Determine the (X, Y) coordinate at the center of the cell enclosing the given text.  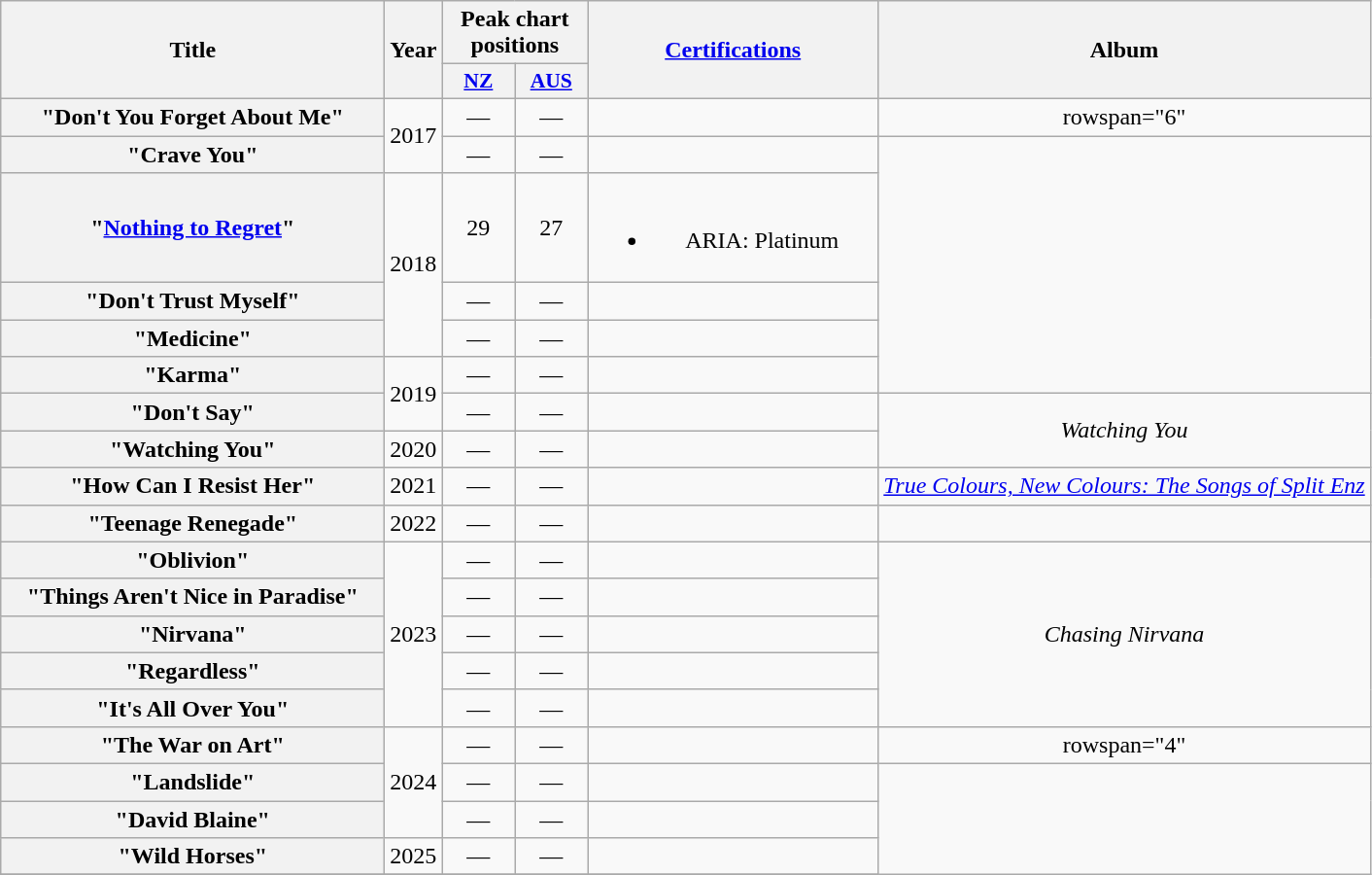
"Watching You" (192, 449)
2023 (414, 634)
2022 (414, 523)
rowspan="4" (1124, 745)
"Nothing to Regret" (192, 227)
27 (552, 227)
"It's All Over You" (192, 708)
2020 (414, 449)
"Regardless" (192, 671)
2017 (414, 135)
2021 (414, 486)
2018 (414, 264)
"Crave You" (192, 155)
rowspan="6" (1124, 117)
29 (478, 227)
"Oblivion" (192, 560)
"Medicine" (192, 338)
"Teenage Renegade" (192, 523)
2025 (414, 857)
Certifications (733, 51)
"The War on Art" (192, 745)
"Wild Horses" (192, 857)
"Don't Say" (192, 412)
Year (414, 51)
AUS (552, 82)
"Don't You Forget About Me" (192, 117)
NZ (478, 82)
True Colours, New Colours: The Songs of Split Enz (1124, 486)
"Things Aren't Nice in Paradise" (192, 597)
"Nirvana" (192, 634)
"David Blaine" (192, 820)
ARIA: Platinum (733, 227)
"How Can I Resist Her" (192, 486)
2019 (414, 394)
"Landslide" (192, 782)
Album (1124, 51)
Chasing Nirvana (1124, 634)
2024 (414, 782)
"Karma" (192, 375)
"Don't Trust Myself" (192, 301)
Title (192, 51)
Watching You (1124, 431)
Peak chart positions (515, 33)
